Return the (X, Y) coordinate for the center point of the cell that contains the specified text.  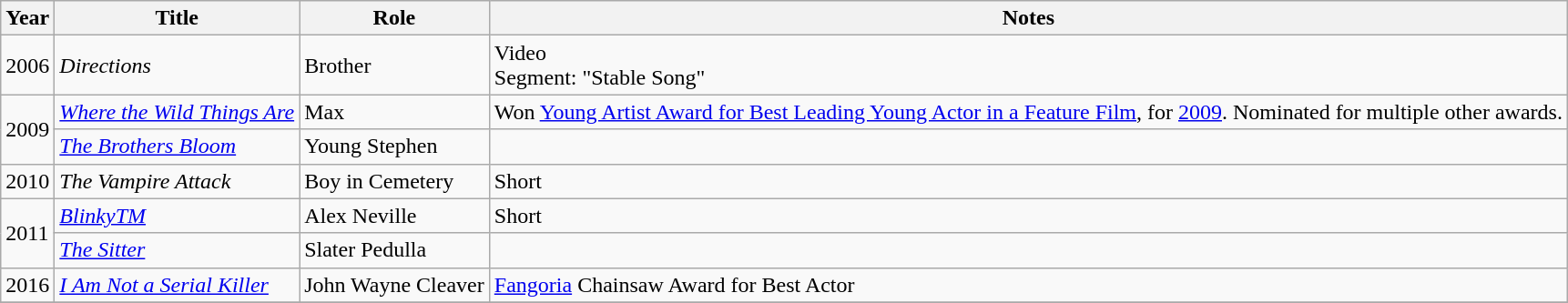
Max (395, 112)
Alex Neville (395, 216)
2010 (27, 181)
Slater Pedulla (395, 250)
Where the Wild Things Are (177, 112)
Directions (177, 66)
2011 (27, 233)
BlinkyTM (177, 216)
Fangoria Chainsaw Award for Best Actor (1028, 285)
I Am Not a Serial Killer (177, 285)
2009 (27, 129)
2016 (27, 285)
Boy in Cemetery (395, 181)
Brother (395, 66)
VideoSegment: "Stable Song" (1028, 66)
Role (395, 18)
Won Young Artist Award for Best Leading Young Actor in a Feature Film, for 2009. Nominated for multiple other awards. (1028, 112)
The Brothers Bloom (177, 146)
John Wayne Cleaver (395, 285)
The Vampire Attack (177, 181)
Young Stephen (395, 146)
Notes (1028, 18)
2006 (27, 66)
The Sitter (177, 250)
Year (27, 18)
Title (177, 18)
